From the cell containing the given text, extract its center point as [X, Y] coordinate. 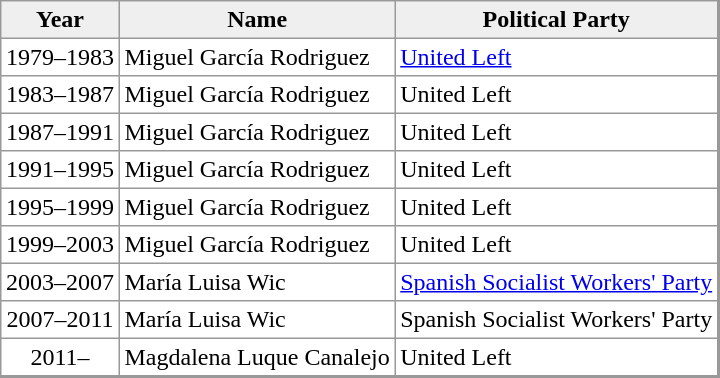
2007–2011 [60, 320]
1979–1983 [60, 57]
1991–1995 [60, 170]
Magdalena Luque Canalejo [257, 357]
1995–1999 [60, 207]
Political Party [556, 20]
1999–2003 [60, 245]
1983–1987 [60, 95]
Name [257, 20]
1987–1991 [60, 132]
Year [60, 20]
2003–2007 [60, 282]
2011– [60, 357]
